Find where the given text appears and provide that cell's center as (x, y) coordinate. 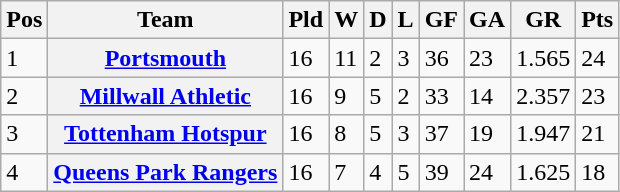
19 (488, 134)
18 (598, 172)
1 (24, 58)
36 (441, 58)
Pos (24, 20)
Tottenham Hotspur (166, 134)
Portsmouth (166, 58)
Millwall Athletic (166, 96)
GR (544, 20)
L (406, 20)
2.357 (544, 96)
7 (346, 172)
21 (598, 134)
8 (346, 134)
14 (488, 96)
Team (166, 20)
33 (441, 96)
D (378, 20)
W (346, 20)
GA (488, 20)
Queens Park Rangers (166, 172)
39 (441, 172)
GF (441, 20)
9 (346, 96)
1.625 (544, 172)
11 (346, 58)
Pts (598, 20)
1.947 (544, 134)
37 (441, 134)
Pld (306, 20)
1.565 (544, 58)
